Return [x, y] of the center of cell containing provided text 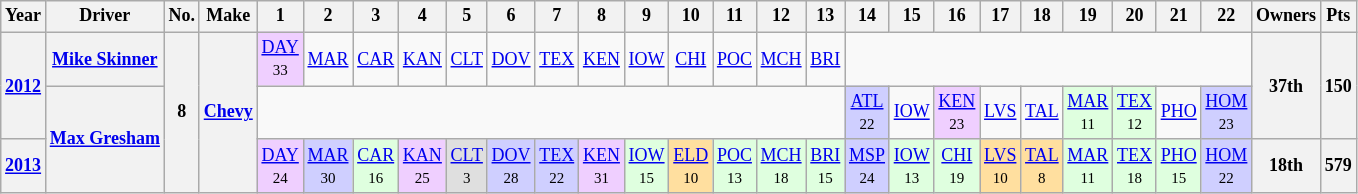
DAY33 [280, 59]
Pts [1338, 16]
DOV28 [511, 166]
TAL8 [1042, 166]
37th [1286, 86]
Chevy [228, 112]
BRI15 [826, 166]
POC13 [735, 166]
ELD10 [691, 166]
19 [1088, 16]
MSP24 [868, 166]
Mike Skinner [104, 59]
No. [182, 16]
16 [957, 16]
10 [691, 16]
Owners [1286, 16]
MAR30 [328, 166]
POC [735, 59]
DAY24 [280, 166]
22 [1226, 16]
KEN31 [602, 166]
CAR [376, 59]
LVS10 [1000, 166]
2012 [24, 86]
Driver [104, 16]
CHI19 [957, 166]
13 [826, 16]
CAR16 [376, 166]
HOM23 [1226, 113]
2 [328, 16]
TEX [557, 59]
CHI [691, 59]
12 [781, 16]
HOM22 [1226, 166]
Year [24, 16]
KAN [423, 59]
6 [511, 16]
1 [280, 16]
CLT [466, 59]
PHO15 [1178, 166]
KEN23 [957, 113]
DOV [511, 59]
3 [376, 16]
TAL [1042, 113]
IOW13 [912, 166]
11 [735, 16]
7 [557, 16]
CLT3 [466, 166]
150 [1338, 86]
KAN25 [423, 166]
Max Gresham [104, 140]
MCH [781, 59]
PHO [1178, 113]
18th [1286, 166]
9 [646, 16]
Make [228, 16]
LVS [1000, 113]
BRI [826, 59]
2013 [24, 166]
KEN [602, 59]
15 [912, 16]
14 [868, 16]
579 [1338, 166]
IOW15 [646, 166]
20 [1135, 16]
TEX18 [1135, 166]
TEX12 [1135, 113]
5 [466, 16]
4 [423, 16]
18 [1042, 16]
ATL22 [868, 113]
MCH18 [781, 166]
17 [1000, 16]
MAR [328, 59]
TEX22 [557, 166]
21 [1178, 16]
